Detect which cell encompasses the target text, then output its [X, Y] center coordinate. 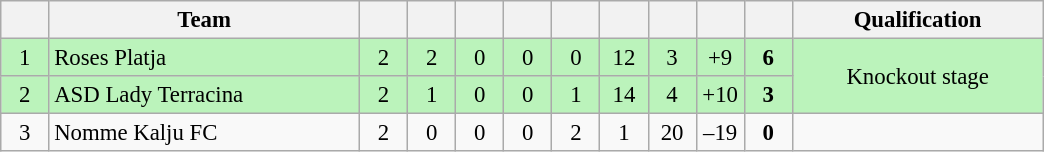
–19 [720, 133]
Nomme Kalju FC [204, 133]
ASD Lady Terracina [204, 95]
6 [768, 58]
Roses Platja [204, 58]
Team [204, 20]
12 [624, 58]
+10 [720, 95]
20 [672, 133]
Qualification [918, 20]
+9 [720, 58]
4 [672, 95]
Knockout stage [918, 76]
14 [624, 95]
